Output the [X, Y] coordinate of the center of the cell containing the given text.  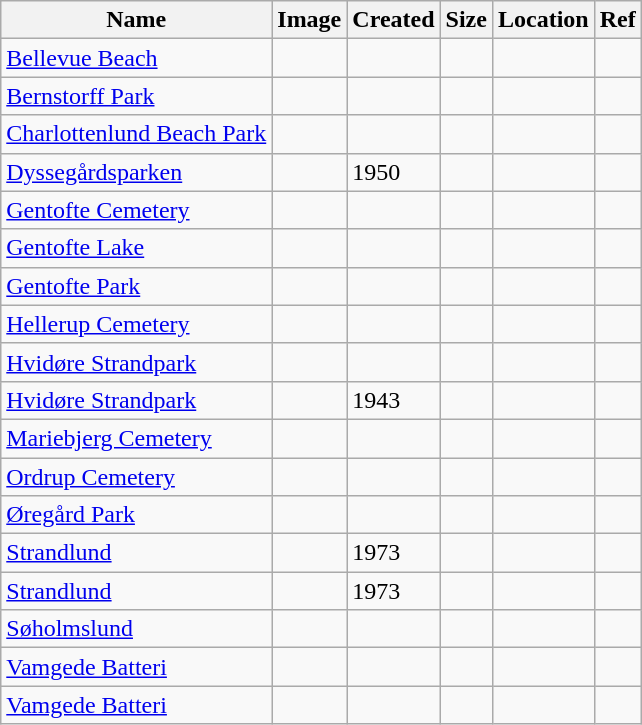
Size [466, 20]
Created [394, 20]
Name [136, 20]
1943 [394, 400]
Hellerup Cemetery [136, 324]
Øregård Park [136, 515]
Bellevue Beach [136, 58]
Gentofte Park [136, 286]
Dyssegårdsparken [136, 172]
Ref [618, 20]
Gentofte Cemetery [136, 210]
Charlottenlund Beach Park [136, 134]
Location [543, 20]
Mariebjerg Cemetery [136, 438]
Gentofte Lake [136, 248]
1950 [394, 172]
Søholmslund [136, 629]
Image [310, 20]
Ordrup Cemetery [136, 477]
Bernstorff Park [136, 96]
